Pinpoint the cell where the given text exists, returning its [X, Y] midpoint coordinate. 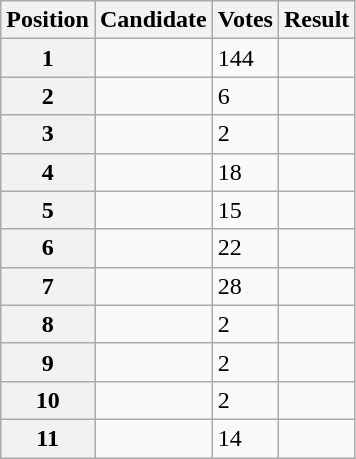
7 [48, 286]
Candidate [153, 20]
Result [316, 20]
15 [245, 210]
18 [245, 172]
28 [245, 286]
11 [48, 438]
14 [245, 438]
1 [48, 58]
Votes [245, 20]
5 [48, 210]
9 [48, 362]
22 [245, 248]
8 [48, 324]
144 [245, 58]
4 [48, 172]
3 [48, 134]
10 [48, 400]
Position [48, 20]
